Find where the given text appears and provide that cell's center as (x, y) coordinate. 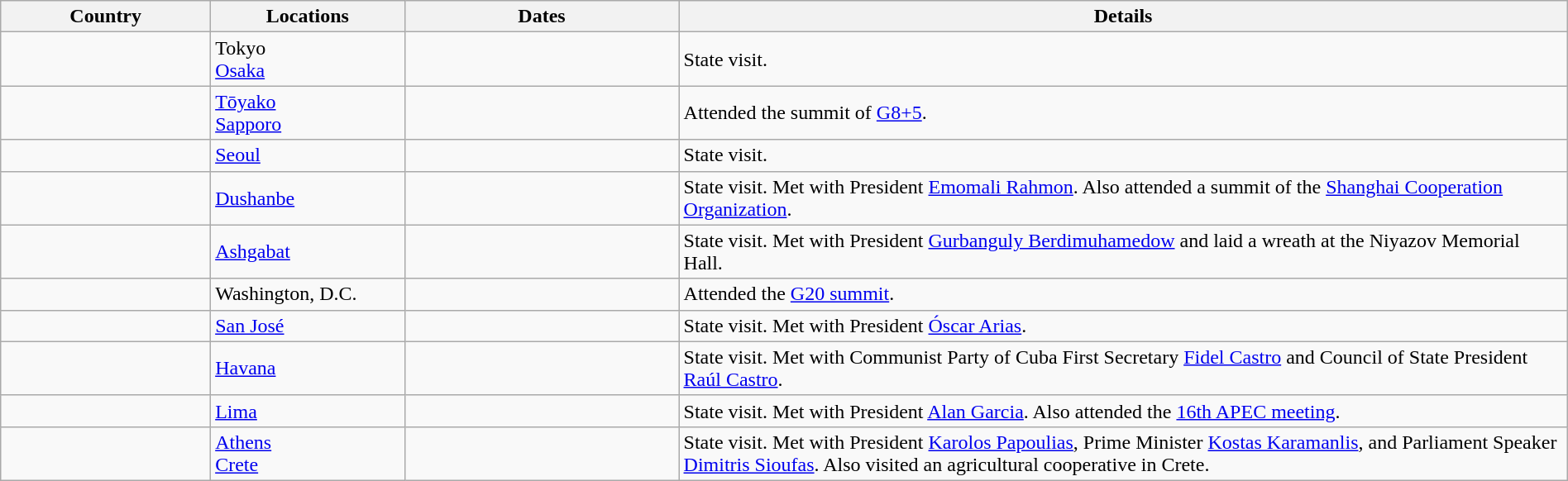
State visit. Met with President Gurbanguly Berdimuhamedow and laid a wreath at the Niyazov Memorial Hall. (1123, 251)
Dates (542, 17)
Attended the summit of G8+5. (1123, 112)
TokyoOsaka (308, 60)
TōyakoSapporo (308, 112)
Seoul (308, 155)
San José (308, 326)
Details (1123, 17)
Locations (308, 17)
Ashgabat (308, 251)
Attended the G20 summit. (1123, 294)
State visit. Met with Communist Party of Cuba First Secretary Fidel Castro and Council of State President Raúl Castro. (1123, 369)
State visit. Met with President Óscar Arias. (1123, 326)
Havana (308, 369)
Washington, D.C. (308, 294)
State visit. Met with President Alan Garcia. Also attended the 16th APEC meeting. (1123, 411)
Country (106, 17)
AthensCrete (308, 453)
Dushanbe (308, 198)
Lima (308, 411)
State visit. Met with President Emomali Rahmon. Also attended a summit of the Shanghai Cooperation Organization. (1123, 198)
